Find where the given text appears and provide that cell's center as [X, Y] coordinate. 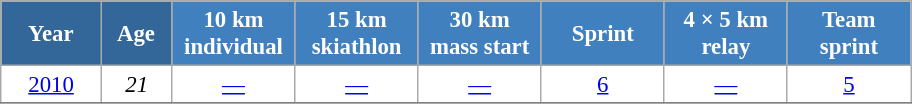
30 km mass start [480, 34]
5 [848, 85]
21 [136, 85]
Sprint [602, 34]
6 [602, 85]
15 km skiathlon [356, 34]
10 km individual [234, 34]
Age [136, 34]
Year [52, 34]
4 × 5 km relay [726, 34]
Team sprint [848, 34]
2010 [52, 85]
